Locate the cell with the specified text and output its (x, y) center coordinate. 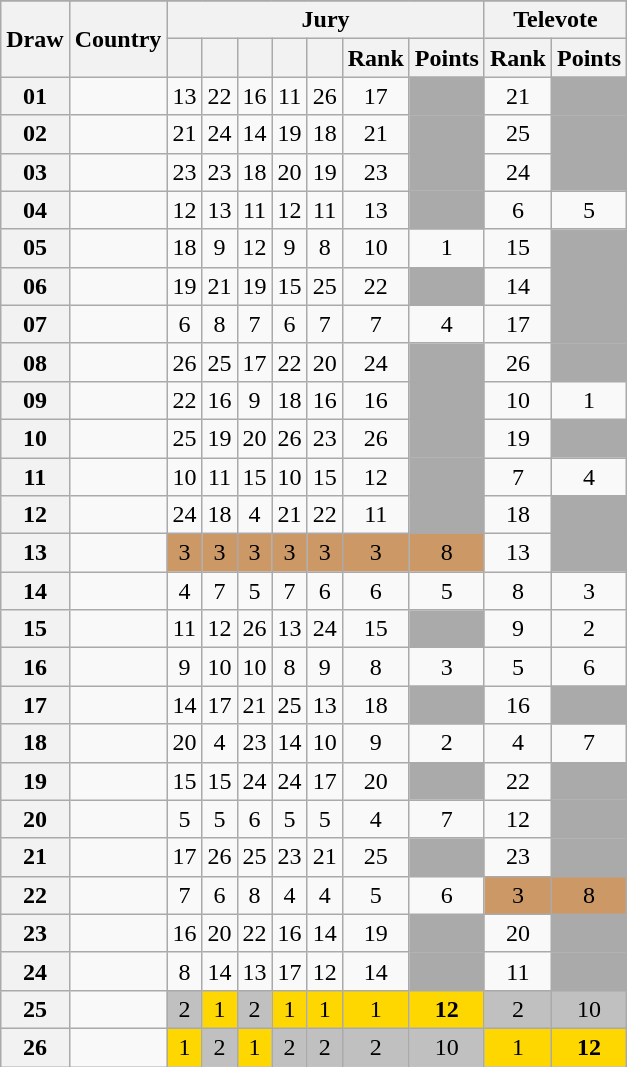
05 (35, 248)
03 (35, 172)
01 (35, 96)
06 (35, 286)
Country (118, 39)
08 (35, 362)
04 (35, 210)
07 (35, 324)
Televote (555, 20)
02 (35, 134)
Draw (35, 39)
09 (35, 400)
Jury (326, 20)
